Output the (X, Y) coordinate of the center of the cell containing the given text.  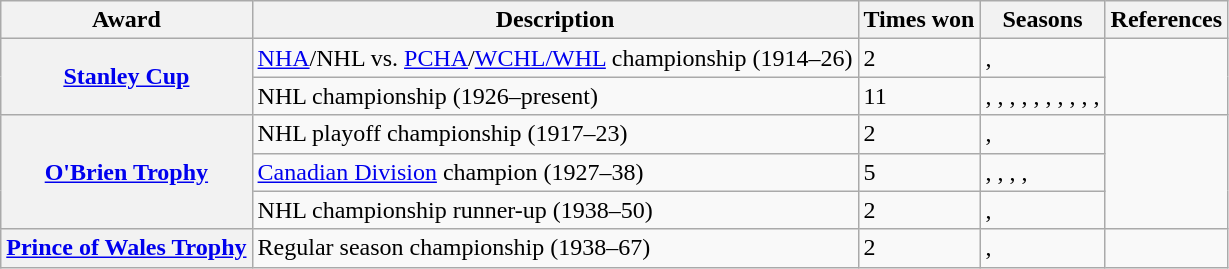
NHL playoff championship (1917–23) (555, 134)
Seasons (1042, 20)
NHL championship runner-up (1938–50) (555, 210)
Prince of Wales Trophy (126, 248)
O'Brien Trophy (126, 172)
Canadian Division champion (1927–38) (555, 172)
Award (126, 20)
NHA/NHL vs. PCHA/WCHL/WHL championship (1914–26) (555, 58)
Stanley Cup (126, 77)
11 (919, 96)
5 (919, 172)
NHL championship (1926–present) (555, 96)
, , , , , , , , , , (1042, 96)
Regular season championship (1938–67) (555, 248)
Description (555, 20)
Times won (919, 20)
, , , , (1042, 172)
References (1166, 20)
